Identify which cell holds the provided text, then report its (x, y) central coordinate. 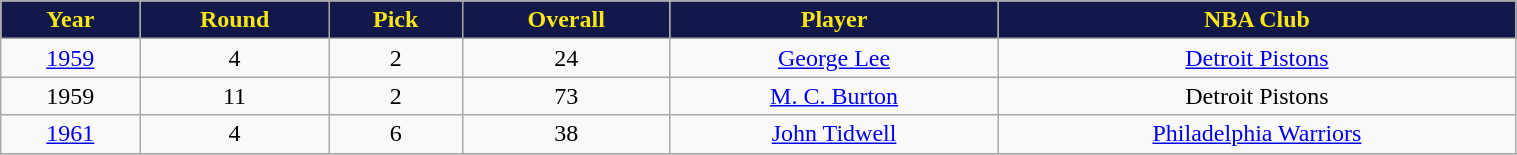
38 (566, 134)
24 (566, 58)
73 (566, 96)
Year (70, 20)
Pick (396, 20)
M. C. Burton (834, 96)
John Tidwell (834, 134)
Philadelphia Warriors (1257, 134)
NBA Club (1257, 20)
George Lee (834, 58)
1961 (70, 134)
6 (396, 134)
Round (234, 20)
11 (234, 96)
Player (834, 20)
Overall (566, 20)
